Find where the given text appears and provide that cell's center as (x, y) coordinate. 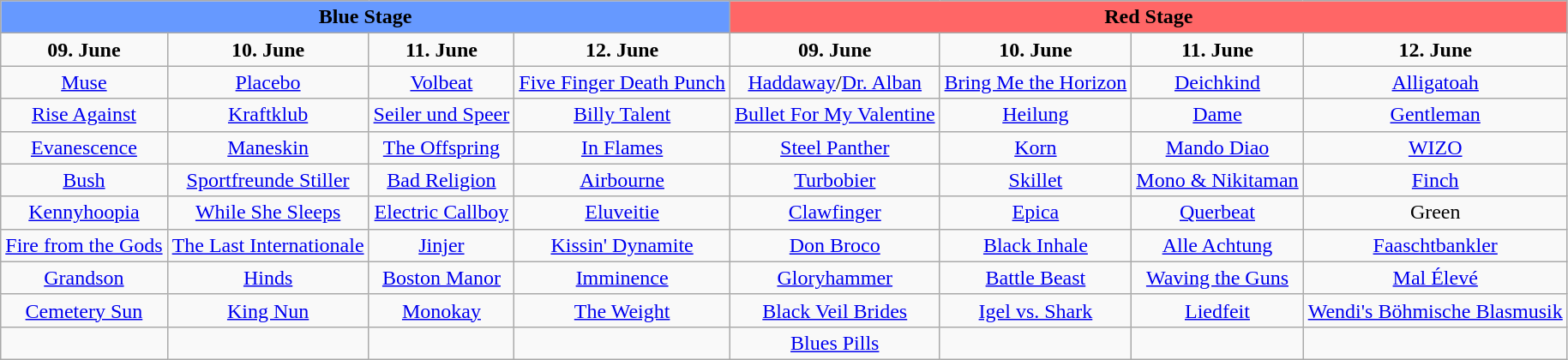
Muse (84, 82)
Black Veil Brides (835, 310)
Kennyhoopia (84, 213)
While She Sleeps (267, 213)
Blue Stage (365, 17)
Faaschtbankler (1435, 245)
Seiler und Speer (442, 115)
Fire from the Gods (84, 245)
Alligatoah (1435, 82)
Waving the Guns (1217, 278)
Kissin' Dynamite (622, 245)
Mando Diao (1217, 147)
Bad Religion (442, 180)
Clawfinger (835, 213)
Sportfreunde Stiller (267, 180)
Bullet For My Valentine (835, 115)
Deichkind (1217, 82)
Alle Achtung (1217, 245)
Bring Me the Horizon (1036, 82)
Heilung (1036, 115)
Boston Manor (442, 278)
Wendi's Böhmische Blasmusik (1435, 310)
Electric Callboy (442, 213)
Liedfeit (1217, 310)
Epica (1036, 213)
Igel vs. Shark (1036, 310)
Bush (84, 180)
Gloryhammer (835, 278)
Red Stage (1149, 17)
Five Finger Death Punch (622, 82)
Jinjer (442, 245)
The Last Internationale (267, 245)
Rise Against (84, 115)
Kraftklub (267, 115)
Battle Beast (1036, 278)
Turbobier (835, 180)
Volbeat (442, 82)
Black Inhale (1036, 245)
Blues Pills (835, 343)
Hinds (267, 278)
Imminence (622, 278)
Mono & Nikitaman (1217, 180)
Querbeat (1217, 213)
Evanescence (84, 147)
In Flames (622, 147)
King Nun (267, 310)
Monokay (442, 310)
Placebo (267, 82)
The Weight (622, 310)
Billy Talent (622, 115)
Eluveitie (622, 213)
Don Broco (835, 245)
Cemetery Sun (84, 310)
Dame (1217, 115)
Skillet (1036, 180)
Mal Élevé (1435, 278)
Gentleman (1435, 115)
The Offspring (442, 147)
WIZO (1435, 147)
Green (1435, 213)
Finch (1435, 180)
Steel Panther (835, 147)
Grandson (84, 278)
Maneskin (267, 147)
Haddaway/Dr. Alban (835, 82)
Airbourne (622, 180)
Korn (1036, 147)
